Locate the cell with the specified text and output its (X, Y) center coordinate. 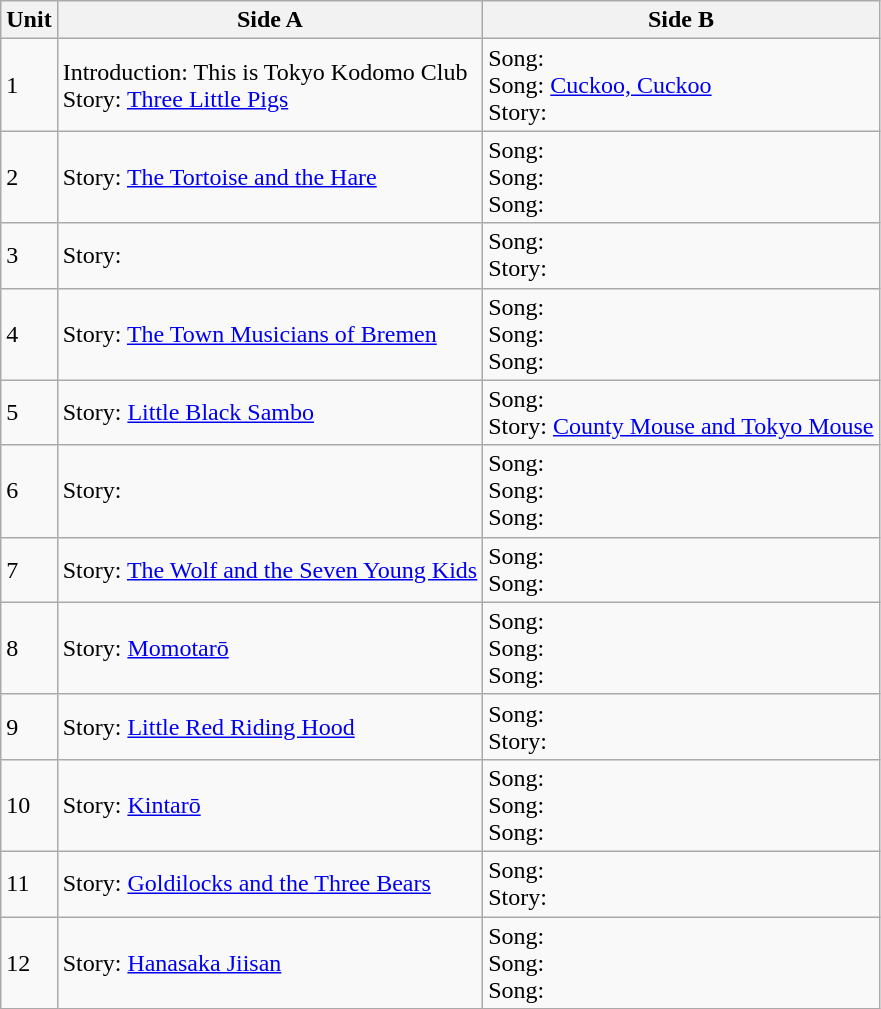
Story: The Wolf and the Seven Young Kids (270, 570)
Story: Momotarō (270, 648)
Story: The Tortoise and the Hare (270, 177)
Story: The Town Musicians of Bremen (270, 334)
Story: Little Red Riding Hood (270, 726)
10 (29, 805)
Side B (681, 20)
Introduction: This is Tokyo Kodomo ClubStory: Three Little Pigs (270, 85)
Song: Song: Cuckoo, CuckooStory: (681, 85)
Story: Little Black Sambo (270, 412)
2 (29, 177)
Story: Kintarō (270, 805)
5 (29, 412)
9 (29, 726)
Song: Story: County Mouse and Tokyo Mouse (681, 412)
Story: Goldilocks and the Three Bears (270, 884)
12 (29, 962)
3 (29, 256)
1 (29, 85)
6 (29, 491)
Song: Song: (681, 570)
Story: Hanasaka Jiisan (270, 962)
11 (29, 884)
8 (29, 648)
4 (29, 334)
7 (29, 570)
Side A (270, 20)
Unit (29, 20)
